Output the (X, Y) coordinate of the center of the cell containing the given text.  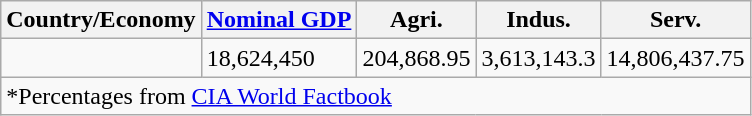
204,868.95 (416, 58)
Agri. (416, 20)
14,806,437.75 (676, 58)
Indus. (538, 20)
Country/Economy (101, 20)
*Percentages from CIA World Factbook (376, 96)
Nominal GDP (279, 20)
3,613,143.3 (538, 58)
18,624,450 (279, 58)
Serv. (676, 20)
